For the text-containing cell, return its midpoint in (x, y) coordinate format. 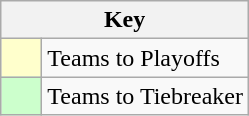
Teams to Tiebreaker (146, 96)
Teams to Playoffs (146, 58)
Key (125, 20)
